Scan for the cell matching the given text and deliver its [X, Y] coordinate at center. 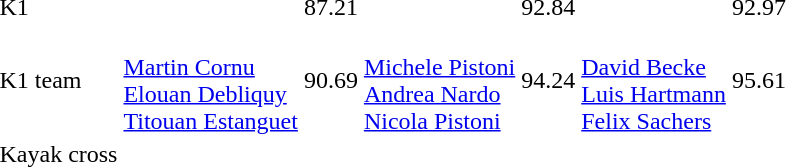
90.69 [330, 80]
Michele PistoniAndrea NardoNicola Pistoni [439, 80]
Martin CornuElouan DebliquyTitouan Estanguet [210, 80]
94.24 [548, 80]
David BeckeLuis HartmannFelix Sachers [654, 80]
